Detect which cell encompasses the target text, then output its [x, y] center coordinate. 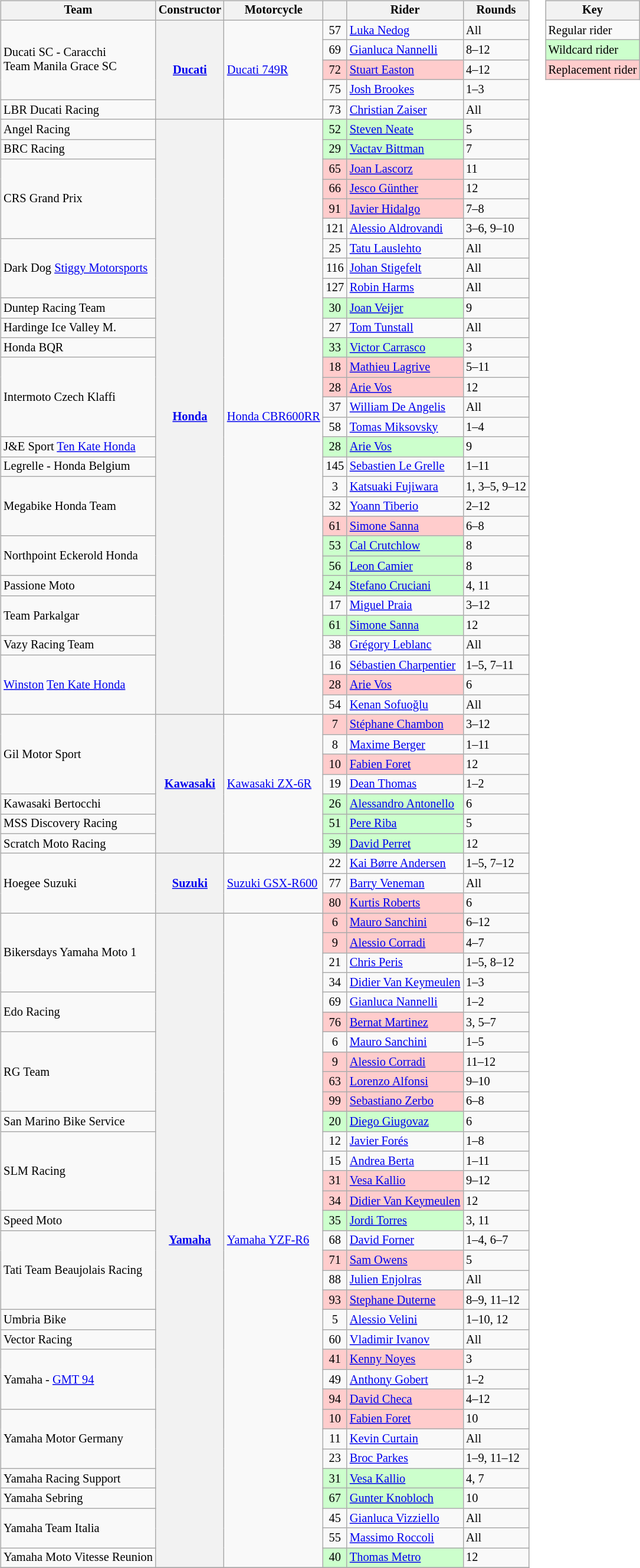
Yamaha Motor Germany [78, 1438]
116 [335, 268]
11–12 [496, 1062]
Jesco Günther [405, 189]
6–12 [496, 923]
Bernat Martinez [405, 1022]
1–5, 7–11 [496, 665]
Christian Zaiser [405, 110]
Constructor [190, 11]
Grégory Leblanc [405, 645]
Victor Carrasco [405, 348]
121 [335, 229]
93 [335, 1300]
Andrea Berta [405, 1161]
Javier Hidalgo [405, 209]
Honda BQR [78, 348]
Regular rider [593, 30]
3, 5–7 [496, 1022]
26 [335, 804]
Alessio Velini [405, 1320]
5–11 [496, 367]
21 [335, 963]
29 [335, 149]
Wildcard rider [593, 50]
88 [335, 1280]
Diego Giugovaz [405, 1121]
CRS Grand Prix [78, 199]
Honda [190, 417]
35 [335, 1221]
David Perret [405, 844]
Pere Riba [405, 824]
1–5 [496, 1042]
8–9, 11–12 [496, 1300]
Suzuki [190, 883]
38 [335, 645]
Tomas Miksovsky [405, 427]
Kawasaki [190, 784]
1–5, 7–12 [496, 864]
Gil Motor Sport [78, 755]
63 [335, 1082]
Kevin Curtain [405, 1439]
91 [335, 209]
Barry Veneman [405, 884]
23 [335, 1459]
32 [335, 506]
51 [335, 824]
SLM Racing [78, 1171]
1–5, 8–12 [496, 963]
45 [335, 1518]
Stuart Easton [405, 70]
Vector Racing [78, 1340]
Ducati SC - CaracchiTeam Manila Grace SC [78, 60]
30 [335, 308]
Suzuki GSX-R600 [274, 883]
4–7 [496, 943]
Stefano Cruciani [405, 586]
2–12 [496, 506]
Dark Dog Stiggy Motorsports [78, 269]
1–10, 12 [496, 1320]
Tatu Lauslehto [405, 249]
Sébastien Charpentier [405, 665]
22 [335, 864]
Kenny Noyes [405, 1359]
Team [78, 11]
Miguel Praia [405, 605]
24 [335, 586]
Massimo Roccoli [405, 1538]
Mathieu Lagrive [405, 367]
Johan Stigefelt [405, 268]
9–10 [496, 1082]
Sebastiano Zerbo [405, 1102]
Winston Ten Kate Honda [78, 685]
RG Team [78, 1072]
Gianluca Vizziello [405, 1518]
Ducati [190, 70]
72 [335, 70]
Key [593, 11]
Sam Owens [405, 1260]
40 [335, 1558]
Yamaha Moto Vitesse Reunion [78, 1558]
Joan Lascorz [405, 169]
7–8 [496, 209]
52 [335, 130]
Megabike Honda Team [78, 506]
33 [335, 348]
99 [335, 1102]
25 [335, 249]
20 [335, 1121]
Angel Racing [78, 130]
Thomas Metro [405, 1558]
Rider [405, 11]
8–12 [496, 50]
75 [335, 90]
9–12 [496, 1181]
Hardinge Ice Valley M. [78, 328]
71 [335, 1260]
68 [335, 1240]
Kawasaki Bertocchi [78, 804]
BRC Racing [78, 149]
127 [335, 288]
Julien Enjolras [405, 1280]
Broc Parkes [405, 1459]
Stéphane Chambon [405, 724]
Sebastien Le Grelle [405, 467]
Katsuaki Fujiwara [405, 486]
LBR Ducati Racing [78, 110]
Chris Peris [405, 963]
Speed Moto [78, 1221]
William De Angelis [405, 407]
Kenan Sofuoğlu [405, 705]
1–9, 11–12 [496, 1459]
54 [335, 705]
Vladimir Ivanov [405, 1340]
1–4 [496, 427]
Team Parkalgar [78, 615]
Yamaha Racing Support [78, 1478]
J&E Sport Ten Kate Honda [78, 447]
37 [335, 407]
Yamaha Team Italia [78, 1528]
Cal Crutchlow [405, 546]
Legrelle - Honda Belgium [78, 467]
4, 11 [496, 586]
58 [335, 427]
Replacement rider [593, 70]
41 [335, 1359]
Yoann Tiberio [405, 506]
77 [335, 884]
Javier Forés [405, 1141]
15 [335, 1161]
Josh Brookes [405, 90]
53 [335, 546]
Tati Team Beaujolais Racing [78, 1270]
56 [335, 566]
Umbria Bike [78, 1320]
16 [335, 665]
80 [335, 903]
Steven Neate [405, 130]
Gunter Knobloch [405, 1498]
Bikersdays Yamaha Moto 1 [78, 953]
55 [335, 1538]
Stephane Duterne [405, 1300]
Tom Tunstall [405, 328]
17 [335, 605]
18 [335, 367]
Honda CBR600RR [274, 417]
Robin Harms [405, 288]
Leon Camier [405, 566]
Passione Moto [78, 586]
Hoegee Suzuki [78, 883]
73 [335, 110]
Vazy Racing Team [78, 645]
Anthony Gobert [405, 1379]
Kurtis Roberts [405, 903]
1, 3–5, 9–12 [496, 486]
3, 11 [496, 1221]
1–4, 6–7 [496, 1240]
Yamaha [190, 1240]
Yamaha - GMT 94 [78, 1379]
Alessio Aldrovandi [405, 229]
Duntep Racing Team [78, 308]
4, 7 [496, 1478]
65 [335, 169]
Dean Thomas [405, 784]
Yamaha YZF-R6 [274, 1240]
Luka Nedog [405, 30]
3–6, 9–10 [496, 229]
Lorenzo Alfonsi [405, 1082]
60 [335, 1340]
Vactav Bittman [405, 149]
Edo Racing [78, 1012]
David Forner [405, 1240]
Scratch Moto Racing [78, 844]
1–8 [496, 1141]
Northpoint Eckerold Honda [78, 555]
Kai Børre Andersen [405, 864]
Motorcycle [274, 11]
Ducati 749R [274, 70]
39 [335, 844]
76 [335, 1022]
67 [335, 1498]
Kawasaki ZX-6R [274, 784]
49 [335, 1379]
Maxime Berger [405, 745]
19 [335, 784]
Yamaha Sebring [78, 1498]
66 [335, 189]
David Checa [405, 1399]
27 [335, 328]
Joan Veijer [405, 308]
Rounds [496, 11]
Jordi Torres [405, 1221]
57 [335, 30]
145 [335, 467]
San Marino Bike Service [78, 1121]
Alessandro Antonello [405, 804]
MSS Discovery Racing [78, 824]
94 [335, 1399]
Intermoto Czech Klaffi [78, 397]
